Return [X, Y] of the center of cell containing provided text 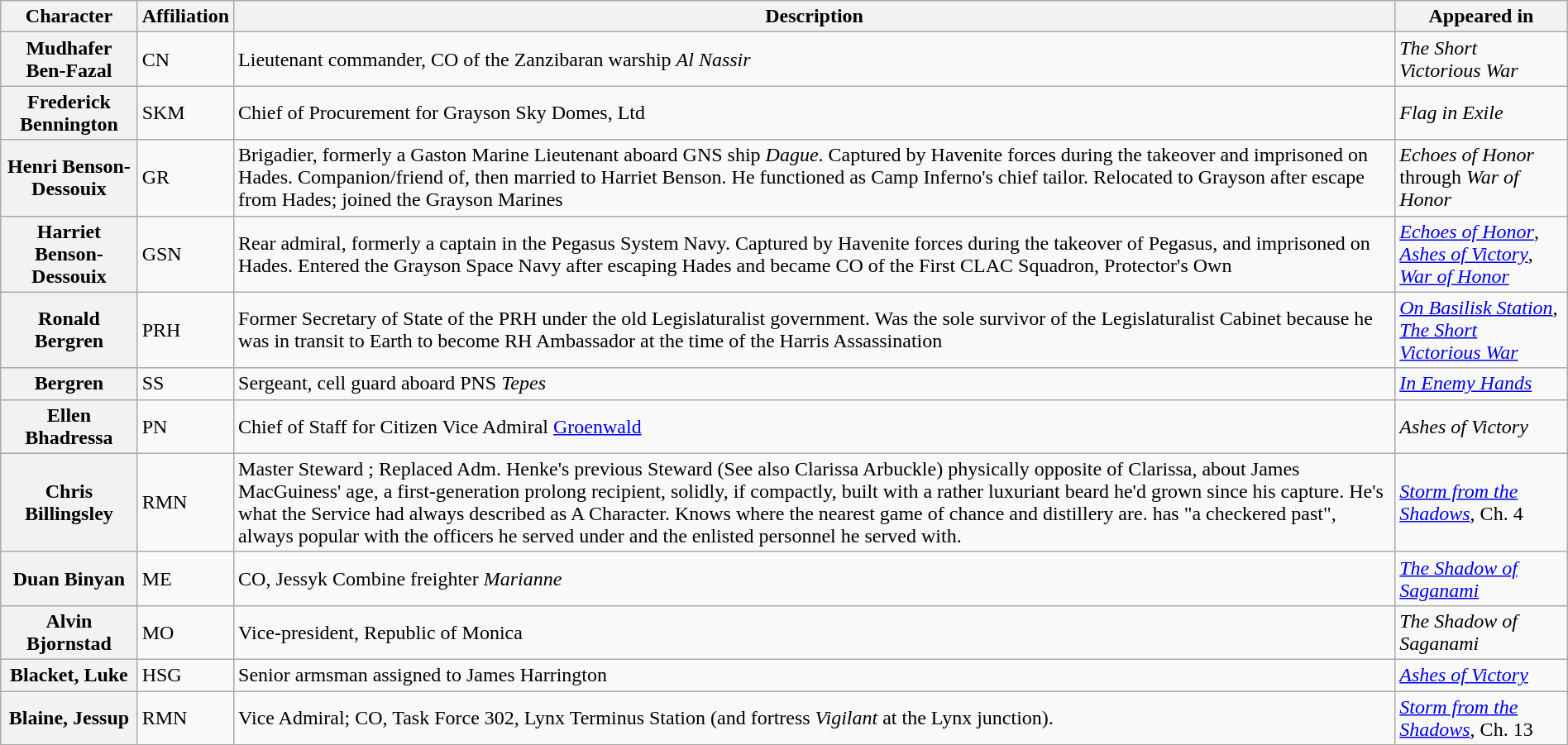
Storm from the Shadows, Ch. 4 [1482, 503]
SKM [185, 112]
Ronald Bergren [69, 330]
Ellen Bhadressa [69, 427]
MO [185, 632]
CO, Jessyk Combine freighter Marianne [815, 579]
PRH [185, 330]
Harriet Benson-Dessouix [69, 254]
Vice-president, Republic of Monica [815, 632]
Sergeant, cell guard aboard PNS Tepes [815, 384]
Henri Benson-Dessouix [69, 178]
Echoes of Honor through War of Honor [1482, 178]
Description [815, 17]
Senior armsman assigned to James Harrington [815, 675]
Chief of Staff for Citizen Vice Admiral Groenwald [815, 427]
HSG [185, 675]
On Basilisk Station, The Short Victorious War [1482, 330]
The Short Victorious War [1482, 60]
Chief of Procurement for Grayson Sky Domes, Ltd [815, 112]
Affiliation [185, 17]
Echoes of Honor, Ashes of Victory, War of Honor [1482, 254]
Character [69, 17]
CN [185, 60]
Storm from the Shadows, Ch. 13 [1482, 718]
Appeared in [1482, 17]
Chris Billingsley [69, 503]
PN [185, 427]
Bergren [69, 384]
Blacket, Luke [69, 675]
Mudhafer Ben-Fazal [69, 60]
In Enemy Hands [1482, 384]
Vice Admiral; CO, Task Force 302, Lynx Terminus Station (and fortress Vigilant at the Lynx junction). [815, 718]
GR [185, 178]
Alvin Bjornstad [69, 632]
Frederick Bennington [69, 112]
SS [185, 384]
GSN [185, 254]
Lieutenant commander, CO of the Zanzibaran warship Al Nassir [815, 60]
Duan Binyan [69, 579]
Flag in Exile [1482, 112]
ME [185, 579]
Blaine, Jessup [69, 718]
